Detect which cell encompasses the target text, then output its (x, y) center coordinate. 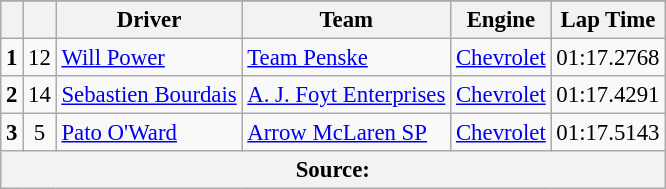
14 (40, 95)
1 (12, 58)
12 (40, 58)
01:17.2768 (608, 58)
Team Penske (346, 58)
2 (12, 95)
Pato O'Ward (149, 133)
Arrow McLaren SP (346, 133)
01:17.4291 (608, 95)
Lap Time (608, 20)
3 (12, 133)
Engine (501, 20)
Driver (149, 20)
Sebastien Bourdais (149, 95)
5 (40, 133)
A. J. Foyt Enterprises (346, 95)
Will Power (149, 58)
Source: (333, 170)
Team (346, 20)
01:17.5143 (608, 133)
